Return (X, Y) of the center of cell containing provided text 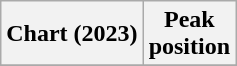
Peakposition (189, 34)
Chart (2023) (72, 34)
